Detect which cell encompasses the target text, then output its [X, Y] center coordinate. 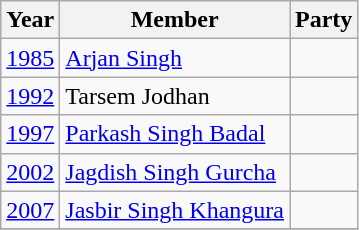
Jagdish Singh Gurcha [175, 172]
Party [324, 20]
1992 [30, 96]
Member [175, 20]
2007 [30, 210]
1997 [30, 134]
2002 [30, 172]
Tarsem Jodhan [175, 96]
Arjan Singh [175, 58]
1985 [30, 58]
Parkash Singh Badal [175, 134]
Year [30, 20]
Jasbir Singh Khangura [175, 210]
